Pinpoint the cell where the given text exists, returning its (X, Y) midpoint coordinate. 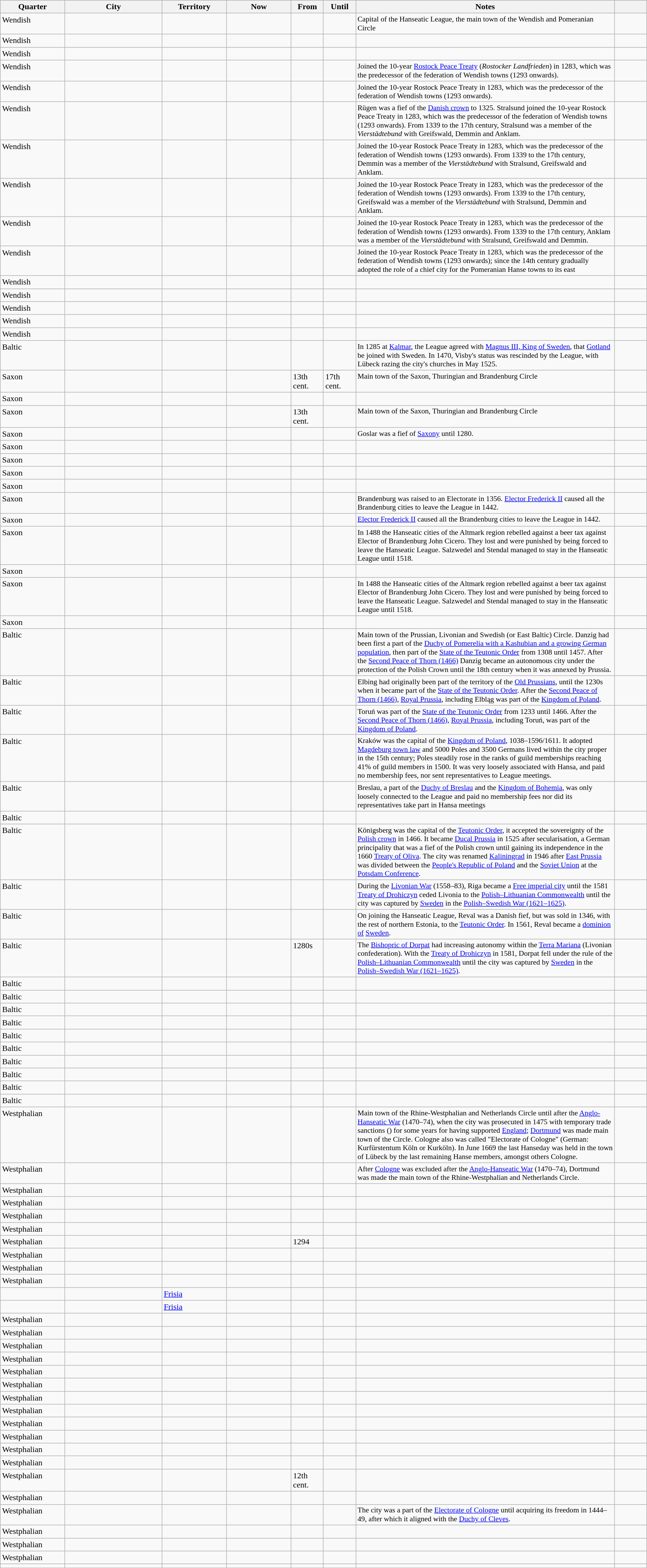
Elector Frederick II caused all the Brandenburg cities to leave the League in 1442. (485, 519)
Capital of the Hanseatic League, the main town of the Wendish and Pomeranian Circle (485, 24)
12th cent. (307, 1480)
Joined the 10-year Rostock Peace Treaty in 1283, which was the predecessor of the federation of Wendish towns (1293 onwards). (485, 91)
Notes (485, 7)
1280s (307, 958)
The city was a part of the Electorate of Cologne until acquiring its freedom in 1444–49, after which it aligned with the Duchy of Cleves. (485, 1514)
Goslar was a fief of Saxony until 1280. (485, 434)
After Cologne was excluded after the Anglo-Hanseatic War (1470–74), Dortmund was made the main town of the Rhine-Westphalian and Netherlands Circle. (485, 1173)
Brandenburg was raised to an Electorate in 1356. Elector Frederick II caused all the Brandenburg cities to leave the League in 1442. (485, 503)
Joined the 10-year Rostock Peace Treaty (Rostocker Landfrieden) in 1283, which was the predecessor of the federation of Wendish towns (1293 onwards). (485, 70)
Quarter (33, 7)
Now (259, 7)
City (113, 7)
From (307, 7)
Territory (194, 7)
Until (340, 7)
1294 (307, 1242)
17th cent. (340, 381)
